Provide the (X, Y) coordinate of the cell's center where the given text is located.  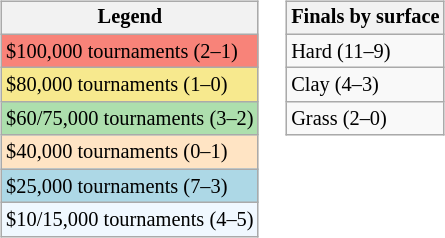
$100,000 tournaments (2–1) (130, 51)
$40,000 tournaments (0–1) (130, 152)
Hard (11–9) (365, 51)
Legend (130, 18)
Finals by surface (365, 18)
$25,000 tournaments (7–3) (130, 186)
$10/15,000 tournaments (4–5) (130, 220)
$60/75,000 tournaments (3–2) (130, 119)
Clay (4–3) (365, 85)
$80,000 tournaments (1–0) (130, 85)
Grass (2–0) (365, 119)
